Scan for the cell matching the given text and deliver its (X, Y) coordinate at center. 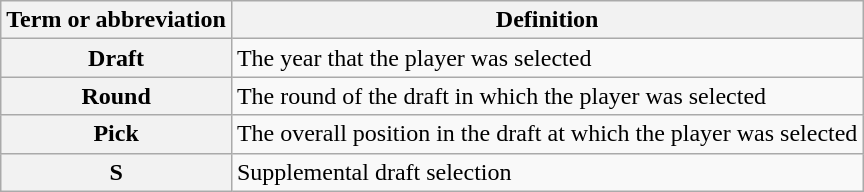
The overall position in the draft at which the player was selected (547, 134)
Supplemental draft selection (547, 172)
Definition (547, 20)
Round (116, 96)
The round of the draft in which the player was selected (547, 96)
Pick (116, 134)
The year that the player was selected (547, 58)
Draft (116, 58)
Term or abbreviation (116, 20)
S (116, 172)
